Provide the [X, Y] coordinate of the cell's center where the given text is located.  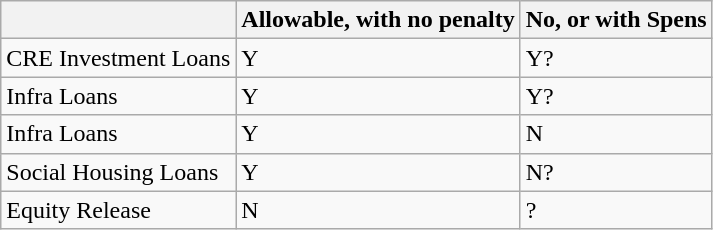
CRE Investment Loans [118, 58]
? [616, 210]
N? [616, 172]
Social Housing Loans [118, 172]
Equity Release [118, 210]
Allowable, with no penalty [378, 20]
No, or with Spens [616, 20]
